From the cell containing the given text, extract its center point as (x, y) coordinate. 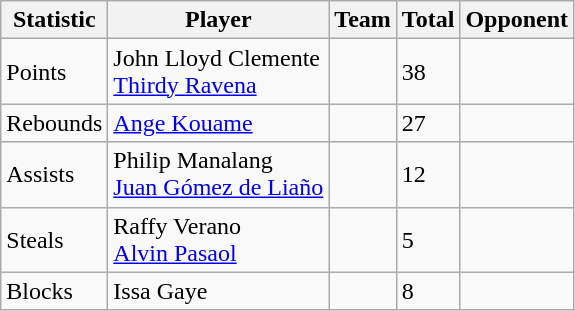
Raffy Verano Alvin Pasaol (218, 240)
Rebounds (54, 123)
Assists (54, 174)
Points (54, 72)
Team (363, 20)
Steals (54, 240)
Ange Kouame (218, 123)
8 (428, 291)
Player (218, 20)
5 (428, 240)
12 (428, 174)
Statistic (54, 20)
27 (428, 123)
Philip Manalang Juan Gómez de Liaño (218, 174)
John Lloyd Clemente Thirdy Ravena (218, 72)
38 (428, 72)
Blocks (54, 291)
Opponent (517, 20)
Issa Gaye (218, 291)
Total (428, 20)
